Scan for the cell matching the given text and deliver its [X, Y] coordinate at center. 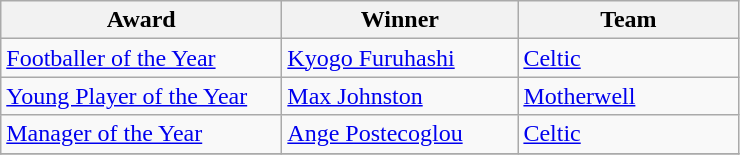
Ange Postecoglou [400, 134]
Manager of the Year [142, 134]
Award [142, 20]
Motherwell [628, 96]
Max Johnston [400, 96]
Team [628, 20]
Winner [400, 20]
Kyogo Furuhashi [400, 58]
Footballer of the Year [142, 58]
Young Player of the Year [142, 96]
